For the text-containing cell, return its midpoint in (x, y) coordinate format. 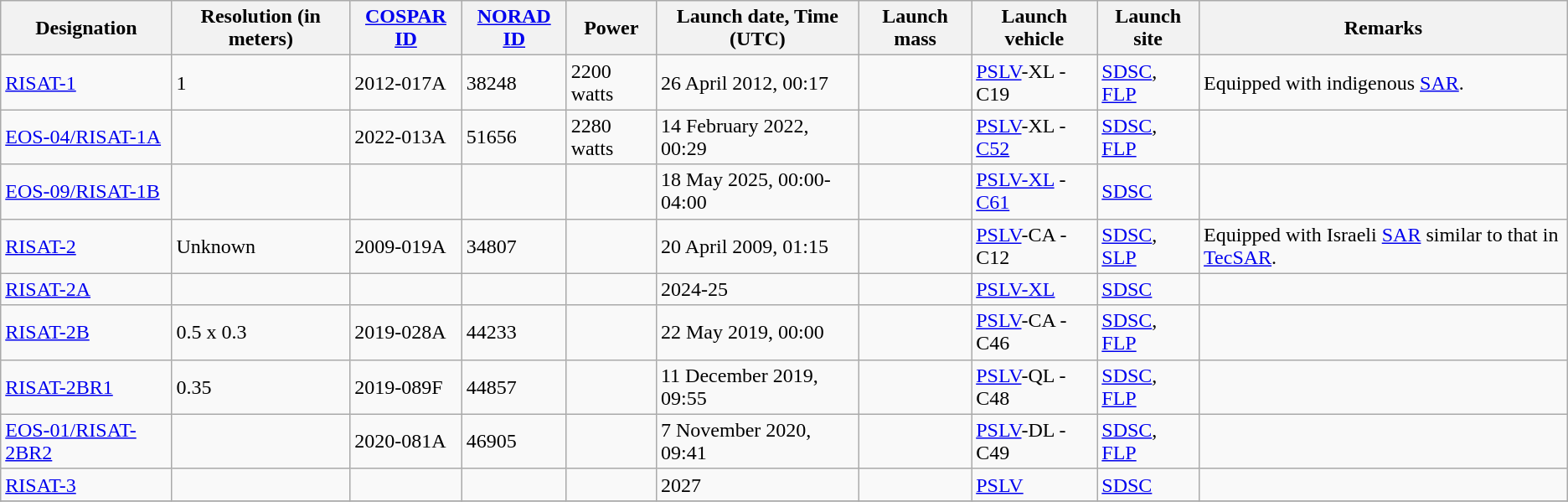
RISAT-2B (86, 332)
EOS-09/RISAT-1B (86, 191)
Remarks (1384, 28)
Launch date, Time (UTC) (757, 28)
EOS-04/RISAT-1A (86, 137)
51656 (514, 137)
22 May 2019, 00:00 (757, 332)
RISAT-2A (86, 289)
Unknown (261, 246)
PSLV-XL -C52 (1034, 137)
PSLV-CA -C46 (1034, 332)
RISAT-2 (86, 246)
Launch mass (915, 28)
1 (261, 82)
Launch site (1148, 28)
PSLV-DL -C49 (1034, 441)
RISAT-1 (86, 82)
2020-081A (406, 441)
2019-089F (406, 387)
2009-019A (406, 246)
14 February 2022, 00:29 (757, 137)
18 May 2025, 00:00-04:00 (757, 191)
SDSC, SLP (1148, 246)
2019-028A (406, 332)
COSPAR ID (406, 28)
PSLV (1034, 484)
11 December 2019, 09:55 (757, 387)
46905 (514, 441)
2027 (757, 484)
0.5 x 0.3 (261, 332)
44233 (514, 332)
EOS-01/RISAT-2BR2 (86, 441)
0.35 (261, 387)
2200 watts (611, 82)
PSLV-CA -C12 (1034, 246)
26 April 2012, 00:17 (757, 82)
Designation (86, 28)
38248 (514, 82)
NORAD ID (514, 28)
Power (611, 28)
2012-017A (406, 82)
Resolution (in meters) (261, 28)
Launch vehicle (1034, 28)
2022-013A (406, 137)
2024-25 (757, 289)
Equipped with Israeli SAR similar to that in TecSAR. (1384, 246)
20 April 2009, 01:15 (757, 246)
34807 (514, 246)
PSLV-QL -C48 (1034, 387)
7 November 2020, 09:41 (757, 441)
RISAT-2BR1 (86, 387)
44857 (514, 387)
PSLV-XL -C19 (1034, 82)
PSLV-XL (1034, 289)
PSLV-XL -C61 (1034, 191)
RISAT-3 (86, 484)
2280 watts (611, 137)
Equipped with indigenous SAR. (1384, 82)
